Pinpoint the cell where the given text exists, returning its (x, y) midpoint coordinate. 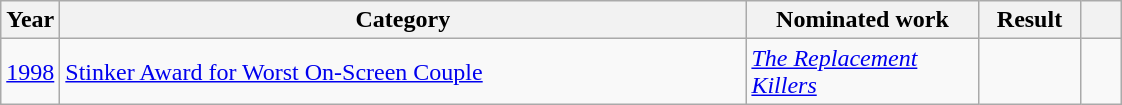
The Replacement Killers (862, 72)
Category (403, 20)
Stinker Award for Worst On-Screen Couple (403, 72)
Year (30, 20)
Result (1030, 20)
1998 (30, 72)
Nominated work (862, 20)
